From the cell containing the given text, extract its center point as (X, Y) coordinate. 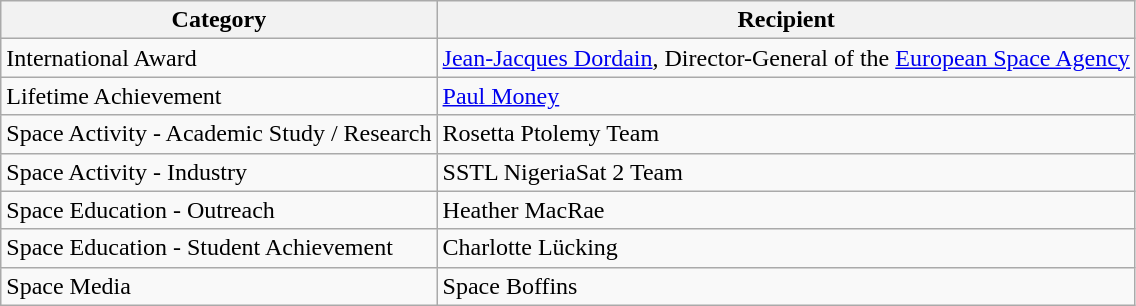
Space Activity - Industry (219, 172)
Recipient (786, 20)
International Award (219, 58)
Paul Money (786, 96)
Category (219, 20)
Jean-Jacques Dordain, Director-General of the European Space Agency (786, 58)
Space Activity - Academic Study / Research (219, 134)
Space Education - Outreach (219, 210)
Rosetta Ptolemy Team (786, 134)
Space Media (219, 286)
Space Education - Student Achievement (219, 248)
Heather MacRae (786, 210)
Charlotte Lücking (786, 248)
Lifetime Achievement (219, 96)
Space Boffins (786, 286)
SSTL NigeriaSat 2 Team (786, 172)
